Provide the [X, Y] coordinate of the cell's center where the given text is located.  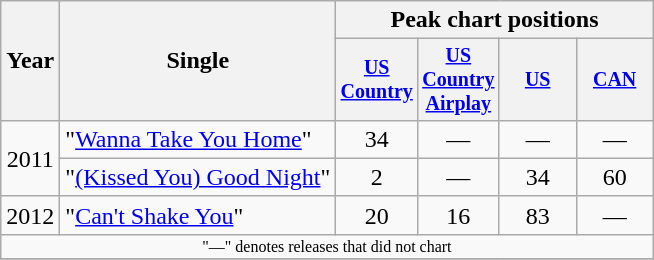
2012 [30, 215]
Single [198, 61]
2011 [30, 158]
Year [30, 61]
2 [377, 177]
"(Kissed You) Good Night" [198, 177]
20 [377, 215]
60 [614, 177]
"—" denotes releases that did not chart [327, 246]
US [538, 80]
"Wanna Take You Home" [198, 139]
Peak chart positions [494, 20]
16 [459, 215]
US Country Airplay [459, 80]
83 [538, 215]
CAN [614, 80]
US Country [377, 80]
"Can't Shake You" [198, 215]
